Scan for the cell matching the given text and deliver its [X, Y] coordinate at center. 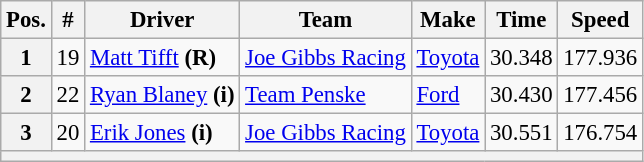
20 [68, 133]
Ford [448, 95]
Time [522, 20]
Make [448, 20]
22 [68, 95]
1 [26, 58]
19 [68, 58]
Team [326, 20]
Team Penske [326, 95]
2 [26, 95]
# [68, 20]
Erik Jones (i) [162, 133]
Matt Tifft (R) [162, 58]
177.456 [600, 95]
30.348 [522, 58]
Pos. [26, 20]
Speed [600, 20]
177.936 [600, 58]
30.430 [522, 95]
Ryan Blaney (i) [162, 95]
30.551 [522, 133]
3 [26, 133]
Driver [162, 20]
176.754 [600, 133]
